Search for the cell housing the specified text and yield its (X, Y) center coordinate. 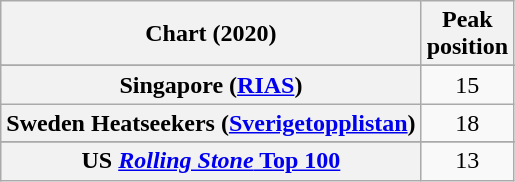
15 (467, 85)
Sweden Heatseekers (Sverigetopplistan) (211, 123)
Peakposition (467, 34)
Chart (2020) (211, 34)
Singapore (RIAS) (211, 85)
18 (467, 123)
US Rolling Stone Top 100 (211, 161)
13 (467, 161)
